Pinpoint the cell where the given text exists, returning its (x, y) midpoint coordinate. 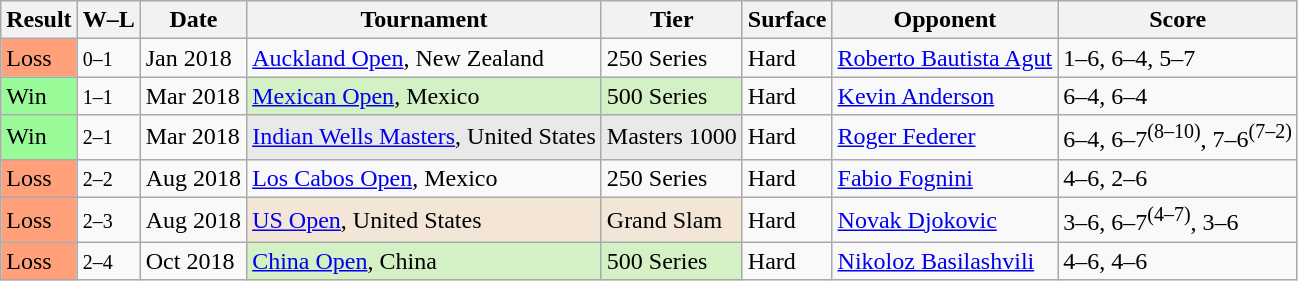
Novak Djokovic (945, 220)
US Open, United States (424, 220)
2–4 (108, 261)
Nikoloz Basilashvili (945, 261)
4–6, 2–6 (1178, 178)
3–6, 6–7(4–7), 3–6 (1178, 220)
Grand Slam (672, 220)
Date (193, 20)
1–1 (108, 96)
Masters 1000 (672, 138)
Opponent (945, 20)
Tier (672, 20)
Tournament (424, 20)
Roger Federer (945, 138)
Auckland Open, New Zealand (424, 58)
China Open, China (424, 261)
2–2 (108, 178)
6–4, 6–4 (1178, 96)
Score (1178, 20)
Jan 2018 (193, 58)
1–6, 6–4, 5–7 (1178, 58)
2–3 (108, 220)
2–1 (108, 138)
Mexican Open, Mexico (424, 96)
Result (39, 20)
Roberto Bautista Agut (945, 58)
0–1 (108, 58)
Los Cabos Open, Mexico (424, 178)
Kevin Anderson (945, 96)
Fabio Fognini (945, 178)
4–6, 4–6 (1178, 261)
W–L (108, 20)
Surface (787, 20)
6–4, 6–7(8–10), 7–6(7–2) (1178, 138)
Indian Wells Masters, United States (424, 138)
Oct 2018 (193, 261)
